Detect which cell encompasses the target text, then output its [x, y] center coordinate. 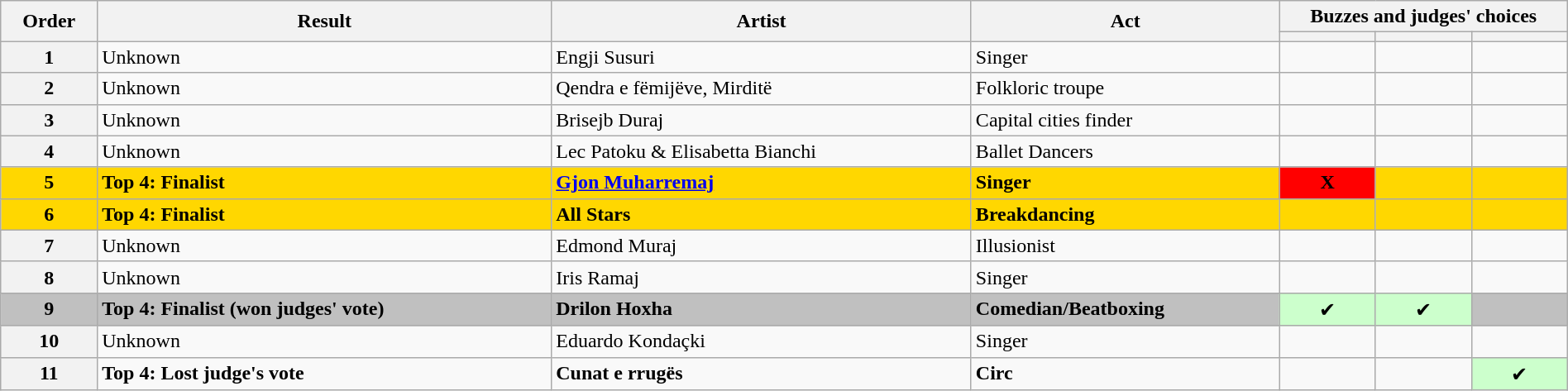
Result [324, 21]
Lec Patoku & Elisabetta Bianchi [762, 151]
All Stars [762, 214]
Cunat e rrugës [762, 374]
Comedian/Beatboxing [1125, 309]
Breakdancing [1125, 214]
6 [50, 214]
1 [50, 57]
Illusionist [1125, 246]
Drilon Hoxha [762, 309]
5 [50, 183]
Ballet Dancers [1125, 151]
9 [50, 309]
Eduardo Kondaçki [762, 341]
Order [50, 21]
Brisejb Duraj [762, 120]
7 [50, 246]
X [1327, 183]
2 [50, 88]
Engji Susuri [762, 57]
Top 4: Finalist (won judges' vote) [324, 309]
Top 4: Lost judge's vote [324, 374]
11 [50, 374]
Artist [762, 21]
Gjon Muharremaj [762, 183]
Buzzes and judges' choices [1423, 17]
Edmond Muraj [762, 246]
Act [1125, 21]
Capital cities finder [1125, 120]
4 [50, 151]
Qendra e fëmijëve, Mirditë [762, 88]
10 [50, 341]
Iris Ramaj [762, 277]
Folkloric troupe [1125, 88]
8 [50, 277]
Circ [1125, 374]
3 [50, 120]
